Provide the (X, Y) coordinate of the cell's center where the given text is located.  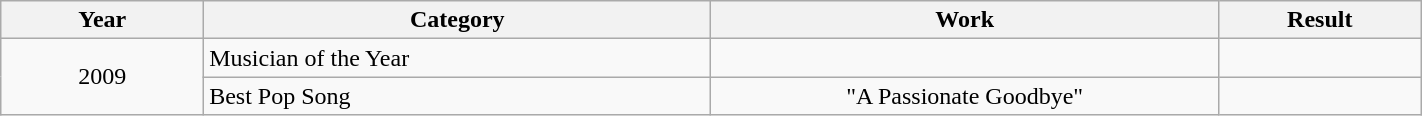
Category (458, 20)
Year (102, 20)
Musician of the Year (458, 58)
Work (964, 20)
Result (1320, 20)
2009 (102, 77)
Best Pop Song (458, 96)
"A Passionate Goodbye" (964, 96)
